Capture the cell that displays the provided text and extract its (X, Y) central coordinate. 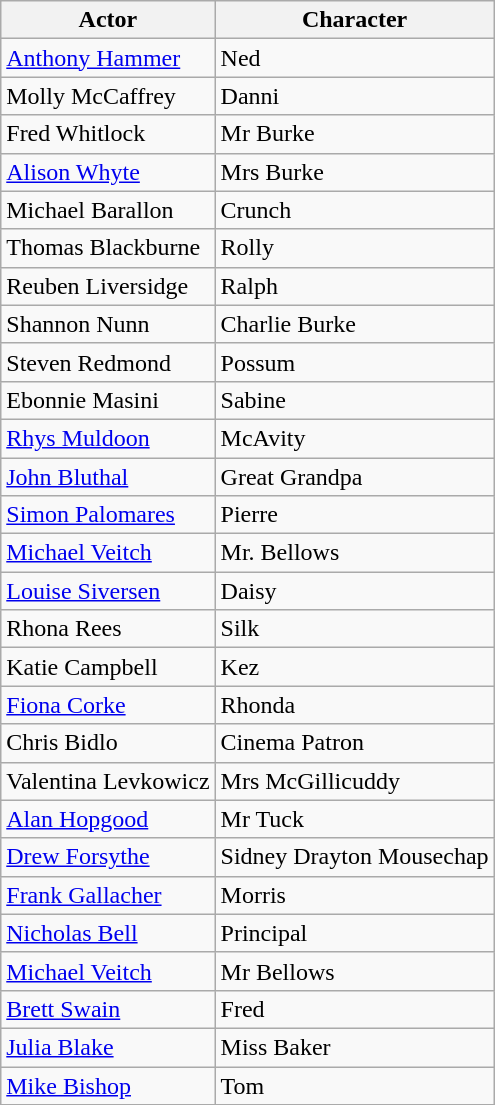
Mrs Burke (354, 172)
Danni (354, 96)
Nicholas Bell (108, 933)
Great Grandpa (354, 477)
Michael Barallon (108, 210)
Valentina Levkowicz (108, 781)
Tom (354, 1085)
Mrs McGillicuddy (354, 781)
Louise Siversen (108, 591)
Molly McCaffrey (108, 96)
Character (354, 20)
Principal (354, 933)
Frank Gallacher (108, 895)
Rhona Rees (108, 629)
Rolly (354, 248)
Mr. Bellows (354, 553)
Alison Whyte (108, 172)
Mr Tuck (354, 819)
Possum (354, 362)
Mike Bishop (108, 1085)
Crunch (354, 210)
John Bluthal (108, 477)
Steven Redmond (108, 362)
Fred Whitlock (108, 134)
Actor (108, 20)
Julia Blake (108, 1047)
Rhonda (354, 705)
Rhys Muldoon (108, 438)
Alan Hopgood (108, 819)
Sidney Drayton Mousechap (354, 857)
Anthony Hammer (108, 58)
Ned (354, 58)
Shannon Nunn (108, 324)
Mr Bellows (354, 971)
Cinema Patron (354, 743)
Thomas Blackburne (108, 248)
Drew Forsythe (108, 857)
Fiona Corke (108, 705)
Fred (354, 1009)
Morris (354, 895)
Simon Palomares (108, 515)
Reuben Liversidge (108, 286)
Katie Campbell (108, 667)
Pierre (354, 515)
Sabine (354, 400)
Kez (354, 667)
Mr Burke (354, 134)
Silk (354, 629)
Ebonnie Masini (108, 400)
Ralph (354, 286)
McAvity (354, 438)
Daisy (354, 591)
Miss Baker (354, 1047)
Charlie Burke (354, 324)
Brett Swain (108, 1009)
Chris Bidlo (108, 743)
